Search for the cell housing the specified text and yield its (x, y) center coordinate. 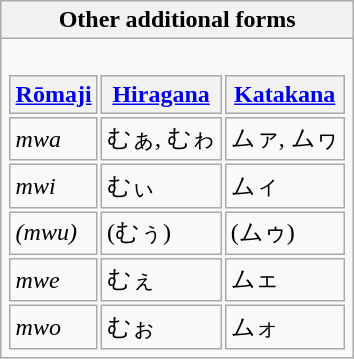
むぁ, むゎ (162, 139)
ムォ (284, 327)
mwo (54, 327)
mwe (54, 280)
むぃ (162, 186)
ムェ (284, 280)
Other additional forms (178, 20)
mwi (54, 186)
むぇ (162, 280)
ムィ (284, 186)
Rōmaji Hiragana Katakana mwa むぁ, むゎ ムァ, ムヮ mwi むぃ ムィ (mwu) (むぅ) (ムゥ) mwe むぇ ムェ mwo むぉ ムォ (178, 198)
ムァ, ムヮ (284, 139)
むぉ (162, 327)
(むぅ) (162, 233)
Katakana (284, 94)
mwa (54, 139)
(mwu) (54, 233)
(ムゥ) (284, 233)
Hiragana (162, 94)
Rōmaji (54, 94)
